Detect which cell encompasses the target text, then output its (x, y) center coordinate. 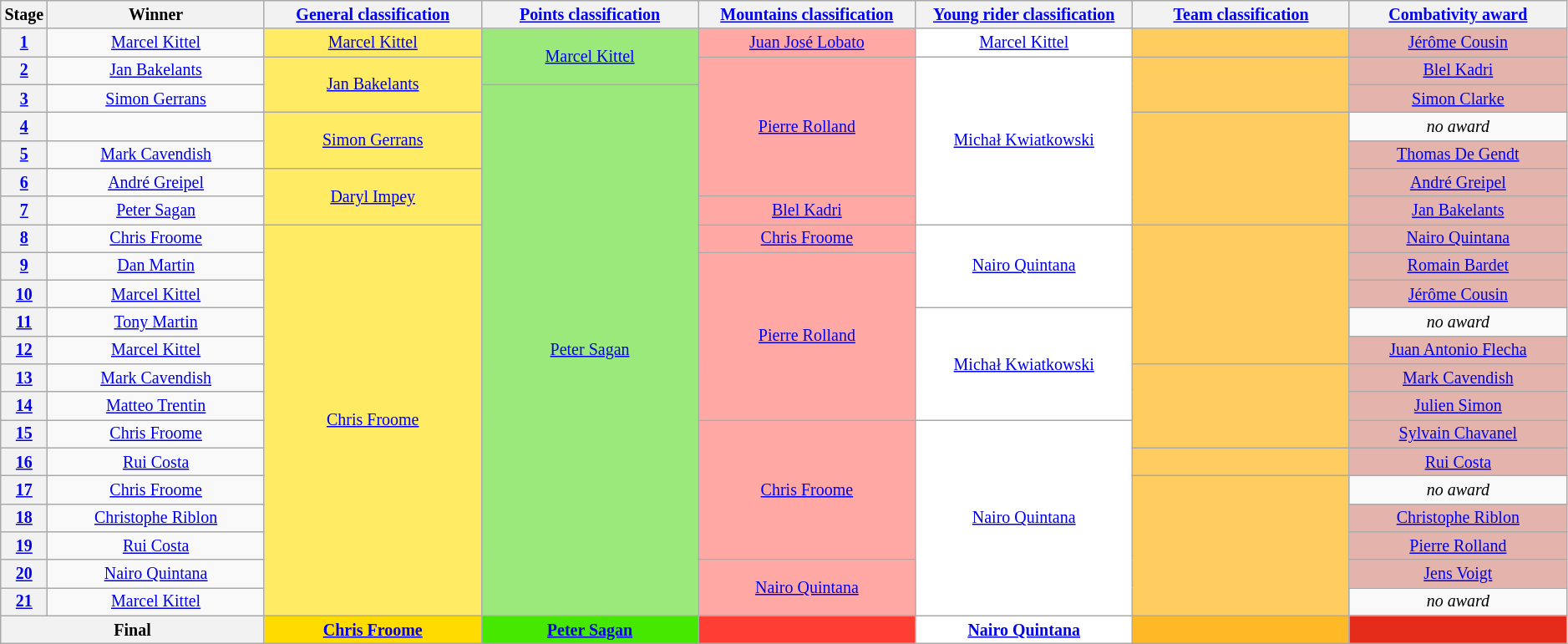
Final (133, 630)
Daryl Impey (373, 197)
11 (24, 322)
1 (24, 43)
Points classification (590, 15)
7 (24, 210)
Tony Martin (155, 322)
13 (24, 378)
Team classification (1241, 15)
2 (24, 70)
Juan Antonio Flecha (1458, 351)
3 (24, 99)
Winner (155, 15)
14 (24, 406)
10 (24, 294)
Mountains classification (807, 15)
15 (24, 434)
Matteo Trentin (155, 406)
16 (24, 463)
19 (24, 546)
General classification (373, 15)
Young rider classification (1024, 15)
Combativity award (1458, 15)
Romain Bardet (1458, 266)
9 (24, 266)
8 (24, 239)
6 (24, 182)
20 (24, 573)
12 (24, 351)
Stage (24, 15)
Julien Simon (1458, 406)
Dan Martin (155, 266)
17 (24, 489)
4 (24, 127)
5 (24, 154)
Jens Voigt (1458, 573)
Juan José Lobato (807, 43)
Thomas De Gendt (1458, 154)
Sylvain Chavanel (1458, 434)
18 (24, 518)
Simon Clarke (1458, 99)
21 (24, 601)
